For the text-containing cell, return its midpoint in (x, y) coordinate format. 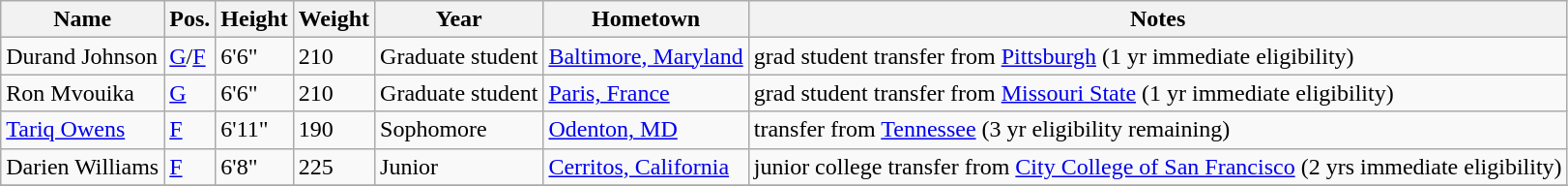
Year (459, 19)
Hometown (646, 19)
Cerritos, California (646, 167)
grad student transfer from Pittsburgh (1 yr immediate eligibility) (1158, 56)
6'11" (254, 130)
Odenton, MD (646, 130)
Pos. (189, 19)
Height (254, 19)
190 (334, 130)
Ron Mvouika (83, 93)
Notes (1158, 19)
225 (334, 167)
6'8" (254, 167)
Durand Johnson (83, 56)
G (189, 93)
Name (83, 19)
grad student transfer from Missouri State (1 yr immediate eligibility) (1158, 93)
Tariq Owens (83, 130)
transfer from Tennessee (3 yr eligibility remaining) (1158, 130)
Baltimore, Maryland (646, 56)
Junior (459, 167)
Weight (334, 19)
G/F (189, 56)
Sophomore (459, 130)
Darien Williams (83, 167)
Paris, France (646, 93)
junior college transfer from City College of San Francisco (2 yrs immediate eligibility) (1158, 167)
